Detect which cell encompasses the target text, then output its (X, Y) center coordinate. 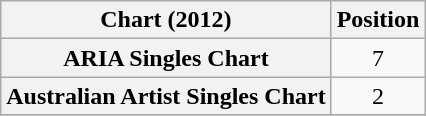
ARIA Singles Chart (166, 58)
Australian Artist Singles Chart (166, 96)
7 (378, 58)
Chart (2012) (166, 20)
2 (378, 96)
Position (378, 20)
